Output the (X, Y) coordinate of the center of the cell containing the given text.  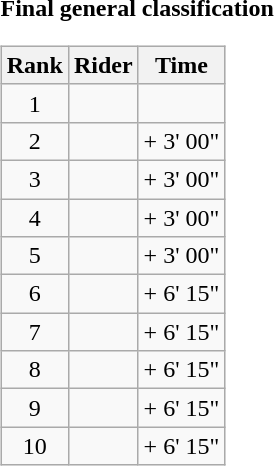
4 (34, 217)
10 (34, 446)
1 (34, 103)
8 (34, 370)
Rank (34, 65)
9 (34, 408)
5 (34, 256)
2 (34, 141)
Time (182, 65)
6 (34, 294)
7 (34, 332)
Rider (103, 65)
3 (34, 179)
